Return (X, Y) of the center of cell containing provided text 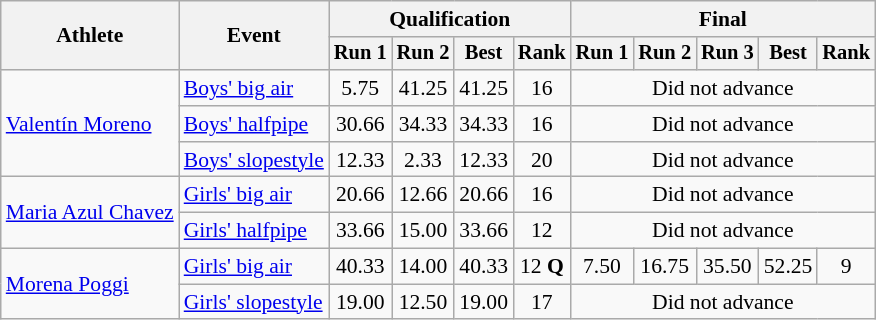
35.50 (728, 267)
15.00 (424, 231)
Girls' slopestyle (254, 302)
12 Q (542, 267)
30.66 (360, 124)
12 (542, 231)
7.50 (602, 267)
Qualification (450, 19)
Girls' halfpipe (254, 231)
Boys' slopestyle (254, 160)
Morena Poggi (90, 284)
Event (254, 36)
Athlete (90, 36)
12.50 (424, 302)
Run 3 (728, 54)
Boys' halfpipe (254, 124)
52.25 (788, 267)
12.66 (424, 195)
Valentín Moreno (90, 124)
14.00 (424, 267)
Final (723, 19)
17 (542, 302)
9 (846, 267)
16.75 (664, 267)
5.75 (360, 88)
Maria Azul Chavez (90, 212)
Boys' big air (254, 88)
2.33 (424, 160)
20 (542, 160)
